Scan for the cell matching the given text and deliver its (x, y) coordinate at center. 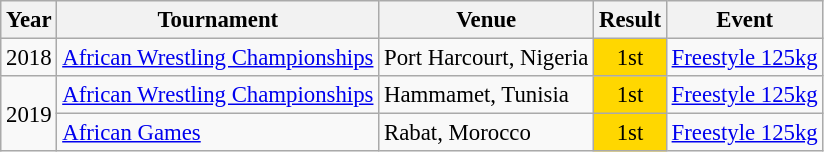
2018 (29, 58)
2019 (29, 114)
African Games (218, 133)
Tournament (218, 20)
Rabat, Morocco (486, 133)
Hammamet, Tunisia (486, 95)
Result (630, 20)
Event (744, 20)
Venue (486, 20)
Port Harcourt, Nigeria (486, 58)
Year (29, 20)
